Pinpoint the cell where the given text exists, returning its (X, Y) midpoint coordinate. 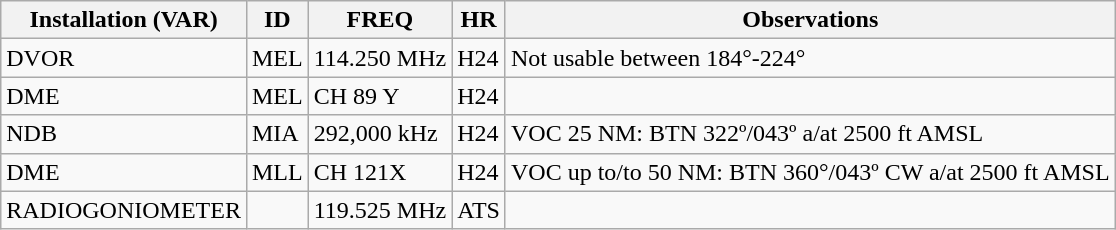
CH 89 Y (380, 96)
Observations (810, 20)
ID (277, 20)
MIA (277, 134)
MLL (277, 172)
FREQ (380, 20)
Not usable between 184°-224° (810, 58)
DVOR (124, 58)
292,000 kHz (380, 134)
HR (479, 20)
CH 121X (380, 172)
114.250 MHz (380, 58)
NDB (124, 134)
RADIOGONIOMETER (124, 210)
Installation (VAR) (124, 20)
119.525 MHz (380, 210)
VOC 25 NM: BTN 322º/043º a/at 2500 ft AMSL (810, 134)
VOC up to/to 50 NM: BTN 360°/043º CW a/at 2500 ft AMSL (810, 172)
ATS (479, 210)
